Return (x, y) of the center of cell containing provided text 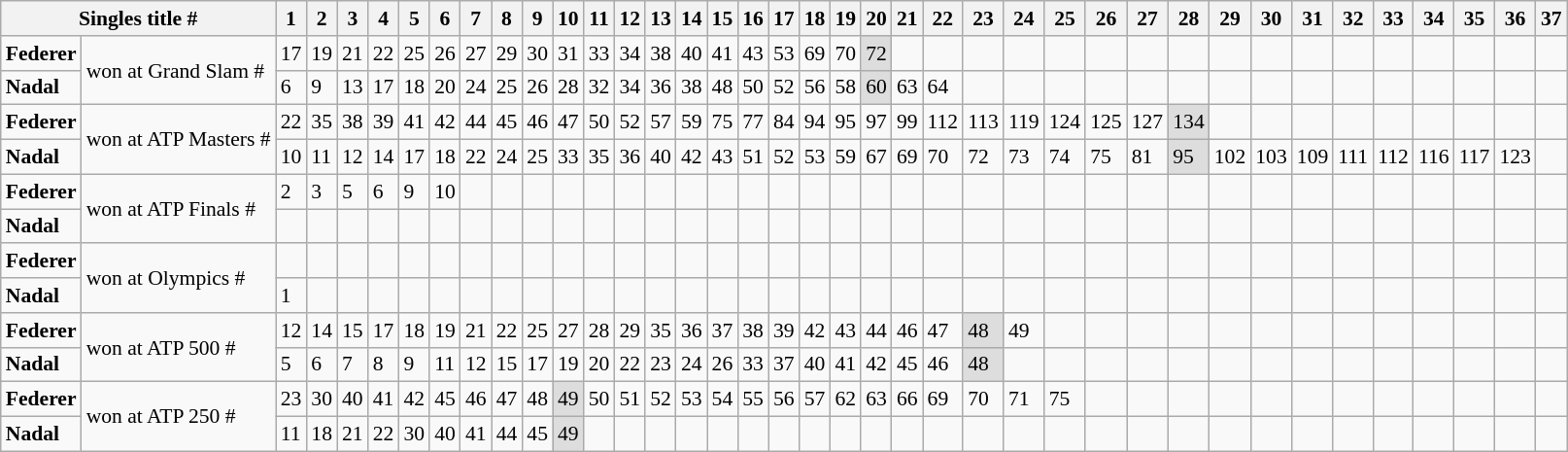
60 (876, 87)
58 (845, 87)
134 (1189, 122)
77 (753, 122)
won at Olympics # (179, 278)
124 (1065, 122)
66 (907, 400)
125 (1106, 122)
64 (943, 87)
Singles title # (138, 18)
123 (1516, 157)
127 (1148, 122)
54 (723, 400)
117 (1475, 157)
109 (1313, 157)
won at Grand Slam # (179, 70)
111 (1352, 157)
84 (784, 122)
74 (1065, 157)
99 (907, 122)
won at ATP 250 # (179, 416)
113 (983, 122)
16 (753, 18)
73 (1024, 157)
102 (1230, 157)
4 (384, 18)
103 (1271, 157)
71 (1024, 400)
119 (1024, 122)
81 (1148, 157)
won at ATP Finals # (179, 208)
67 (876, 157)
62 (845, 400)
94 (815, 122)
55 (753, 400)
116 (1434, 157)
won at ATP 500 # (179, 348)
97 (876, 122)
won at ATP Masters # (179, 140)
